Capture the cell that displays the provided text and extract its (x, y) central coordinate. 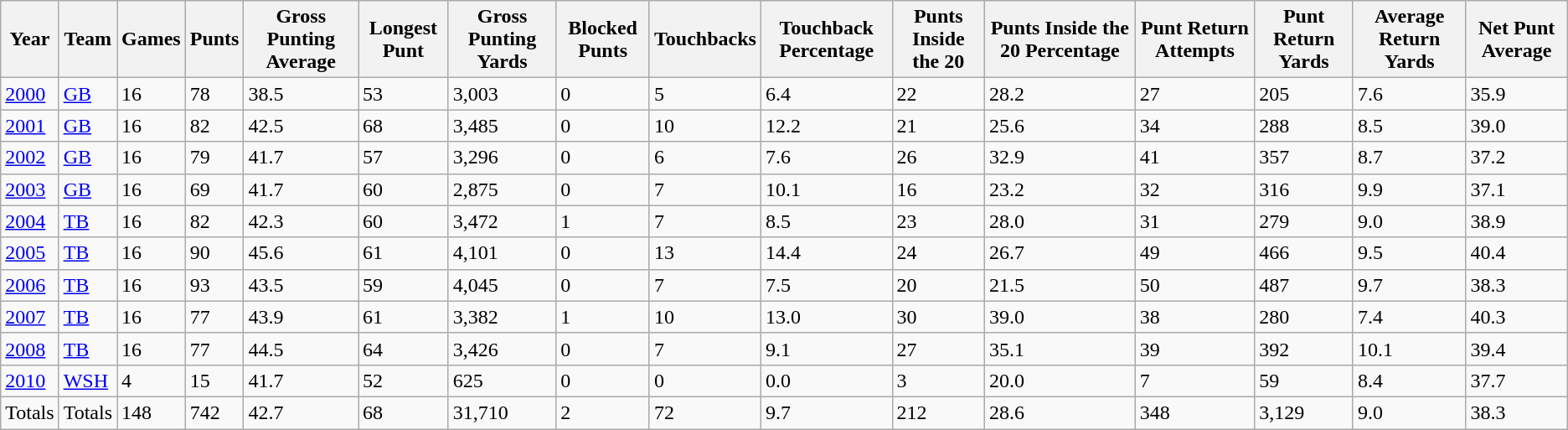
3,382 (503, 317)
4,101 (503, 253)
3,472 (503, 221)
4,045 (503, 285)
Blocked Punts (603, 39)
26 (938, 158)
487 (1304, 285)
625 (503, 381)
31 (1194, 221)
466 (1304, 253)
2000 (30, 94)
15 (214, 381)
Punt Return Yards (1304, 39)
357 (1304, 158)
45.6 (302, 253)
90 (214, 253)
Punts Inside the 20 (938, 39)
32.9 (1060, 158)
2001 (30, 126)
2 (603, 412)
42.5 (302, 126)
Punts Inside the 20 Percentage (1060, 39)
2010 (30, 381)
9.5 (1409, 253)
37.7 (1516, 381)
Punt Return Attempts (1194, 39)
31,710 (503, 412)
13 (705, 253)
0.0 (826, 381)
93 (214, 285)
37.1 (1516, 189)
2006 (30, 285)
348 (1194, 412)
Longest Punt (404, 39)
79 (214, 158)
2008 (30, 349)
2003 (30, 189)
41 (1194, 158)
49 (1194, 253)
3,426 (503, 349)
13.0 (826, 317)
64 (404, 349)
212 (938, 412)
316 (1304, 189)
21.5 (1060, 285)
2007 (30, 317)
42.3 (302, 221)
3,129 (1304, 412)
32 (1194, 189)
Average Return Yards (1409, 39)
7.4 (1409, 317)
57 (404, 158)
Net Punt Average (1516, 39)
Punts (214, 39)
20 (938, 285)
Touchback Percentage (826, 39)
38.5 (302, 94)
3,485 (503, 126)
205 (1304, 94)
26.7 (1060, 253)
148 (152, 412)
5 (705, 94)
40.3 (1516, 317)
2,875 (503, 189)
39.4 (1516, 349)
7.5 (826, 285)
3 (938, 381)
38 (1194, 317)
Games (152, 39)
Gross Punting Yards (503, 39)
44.5 (302, 349)
43.9 (302, 317)
WSH (87, 381)
35.9 (1516, 94)
6 (705, 158)
3,296 (503, 158)
Gross Punting Average (302, 39)
78 (214, 94)
72 (705, 412)
Touchbacks (705, 39)
288 (1304, 126)
6.4 (826, 94)
9.1 (826, 349)
9.9 (1409, 189)
23 (938, 221)
Team (87, 39)
52 (404, 381)
39 (1194, 349)
28.6 (1060, 412)
35.1 (1060, 349)
8.4 (1409, 381)
12.2 (826, 126)
8.7 (1409, 158)
24 (938, 253)
2005 (30, 253)
742 (214, 412)
2002 (30, 158)
69 (214, 189)
2004 (30, 221)
43.5 (302, 285)
392 (1304, 349)
4 (152, 381)
28.0 (1060, 221)
30 (938, 317)
23.2 (1060, 189)
38.9 (1516, 221)
Year (30, 39)
34 (1194, 126)
50 (1194, 285)
3,003 (503, 94)
53 (404, 94)
20.0 (1060, 381)
280 (1304, 317)
25.6 (1060, 126)
42.7 (302, 412)
22 (938, 94)
37.2 (1516, 158)
14.4 (826, 253)
21 (938, 126)
40.4 (1516, 253)
28.2 (1060, 94)
279 (1304, 221)
